Extract the [X, Y] coordinate from the center of the cell holding the provided text.  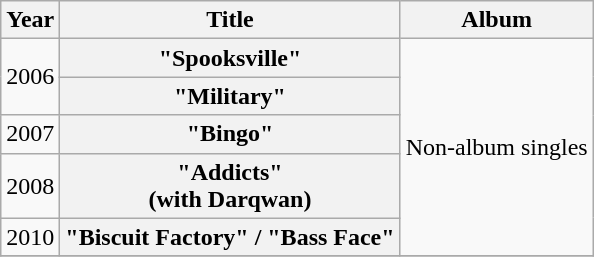
2008 [30, 186]
"Addicts"(with Darqwan) [230, 186]
Album [496, 20]
"Biscuit Factory" / "Bass Face" [230, 237]
"Spooksville" [230, 58]
2006 [30, 77]
"Bingo" [230, 134]
"Military" [230, 96]
Non-album singles [496, 148]
2007 [30, 134]
Year [30, 20]
2010 [30, 237]
Title [230, 20]
